Determine the (X, Y) coordinate at the center of the cell enclosing the given text.  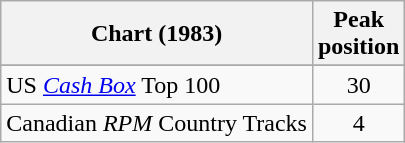
Canadian RPM Country Tracks (157, 123)
US Cash Box Top 100 (157, 85)
Peakposition (358, 34)
Chart (1983) (157, 34)
30 (358, 85)
4 (358, 123)
